Pinpoint the cell where the given text exists, returning its [x, y] midpoint coordinate. 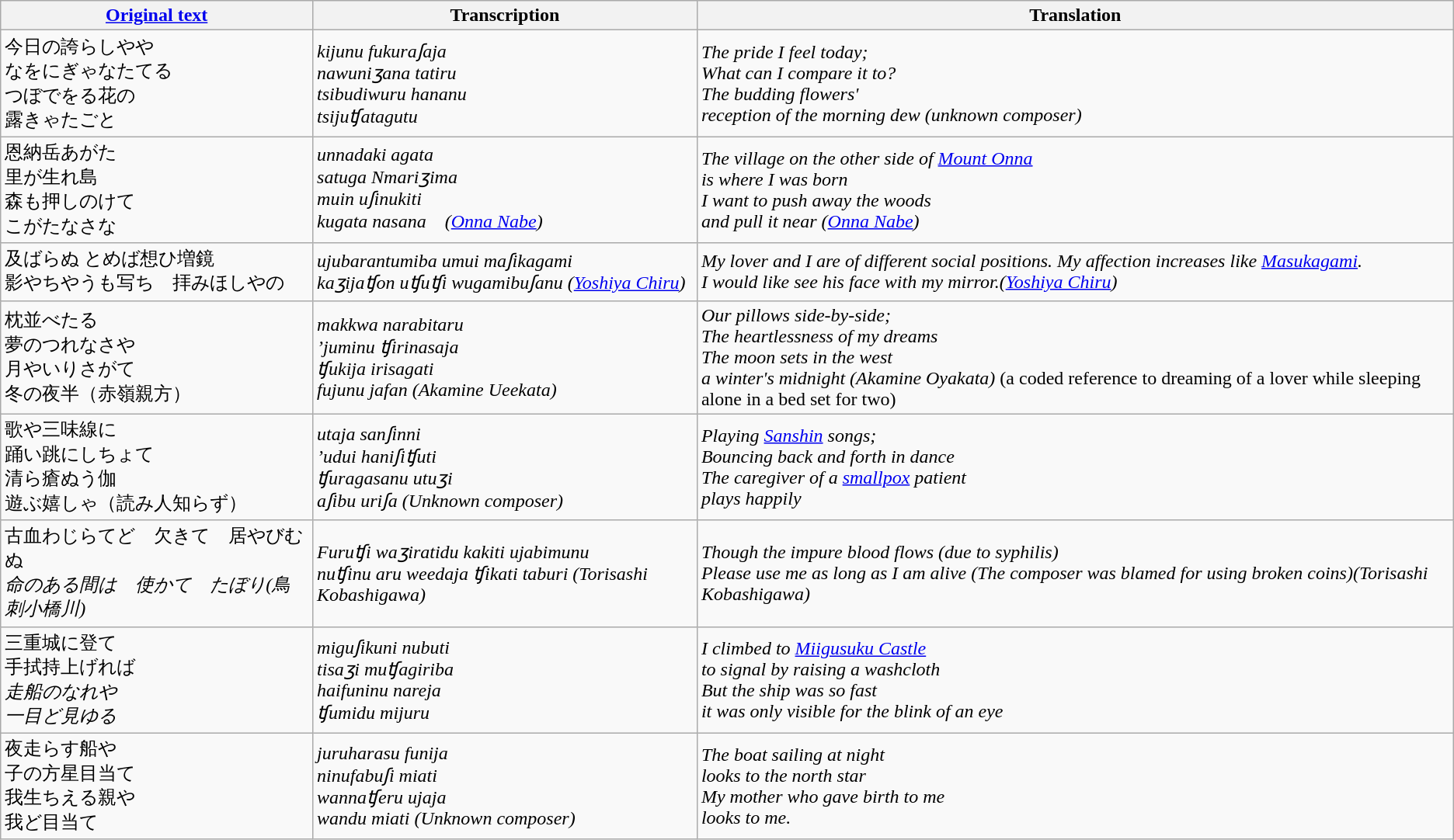
The boat sailing at nightlooks to the north starMy mother who gave birth to melooks to me. [1075, 786]
枕並べたる夢のつれなさや月やいりさがて冬の夜半（赤嶺親方） [157, 357]
今日の誇らしややなをにぎゃなたてるつぼでをる花の露きゃたごと [157, 84]
The village on the other side of Mount Onnais where I was bornI want to push away the woodsand pull it near (Onna Nabe) [1075, 189]
juruharasu funijaninufabuʃi miatiwannaʧeru ujajawandu miati (Unknown composer) [505, 786]
Transcription [505, 16]
My lover and I are of different social positions. My affection increases like Masukagami.I would like see his face with my mirror.(Yoshiya Chiru) [1075, 272]
ujubarantumiba umui maʃikagamikaʒijaʧon uʧuʧi wugamibuʃanu (Yoshiya Chiru) [505, 272]
The pride I feel today;What can I compare it to?The budding flowers'reception of the morning dew (unknown composer) [1075, 84]
歌や三味線に踊い跳にしちょて清ら瘡ぬう伽遊ぶ嬉しゃ（読み人知らず） [157, 467]
恩納岳あがた里が生れ島森も押しのけてこがたなさな [157, 189]
三重城に登て手拭持上げれば走船のなれや一目ど見ゆる [157, 680]
I climbed to Miigusuku Castleto signal by raising a washclothBut the ship was so fastit was only visible for the blink of an eye [1075, 680]
Original text [157, 16]
Furuʧi waʒiratidu kakiti ujabimununuʧinu aru weedaja ʧikati taburi (Torisashi Kobashigawa) [505, 573]
及ばらぬ とめば想ひ増鏡影やちやうも写ち 拝みほしやの [157, 272]
kijunu fukuraʃajanawuniʒana tatirutsibudiwuru hananutsijuʧatagutu [505, 84]
Playing Sanshin songs;Bouncing back and forth in danceThe caregiver of a smallpox patientplays happily [1075, 467]
古血わじらてど 欠きて 居やびむぬ命のある間は 使かて たぼり(鳥刺小橋川) [157, 573]
miguʃikuni nubutitisaʒi muʧagiribahaifuninu narejaʧumidu mijuru [505, 680]
utaja sanʃinni’udui haniʃiʧutiʧuragasanu utuʒiaʃibu uriʃa (Unknown composer) [505, 467]
夜走らす船や子の方星目当て我生ちえる親や我ど目当て [157, 786]
unnadaki agatasatuga Nmariʒimamuin uʃinukitikugata nasana (Onna Nabe) [505, 189]
makkwa narabitaru’juminu ʧirinasajaʧukija irisagatifujunu jafan (Akamine Ueekata) [505, 357]
Translation [1075, 16]
